Search for the cell housing the specified text and yield its (x, y) center coordinate. 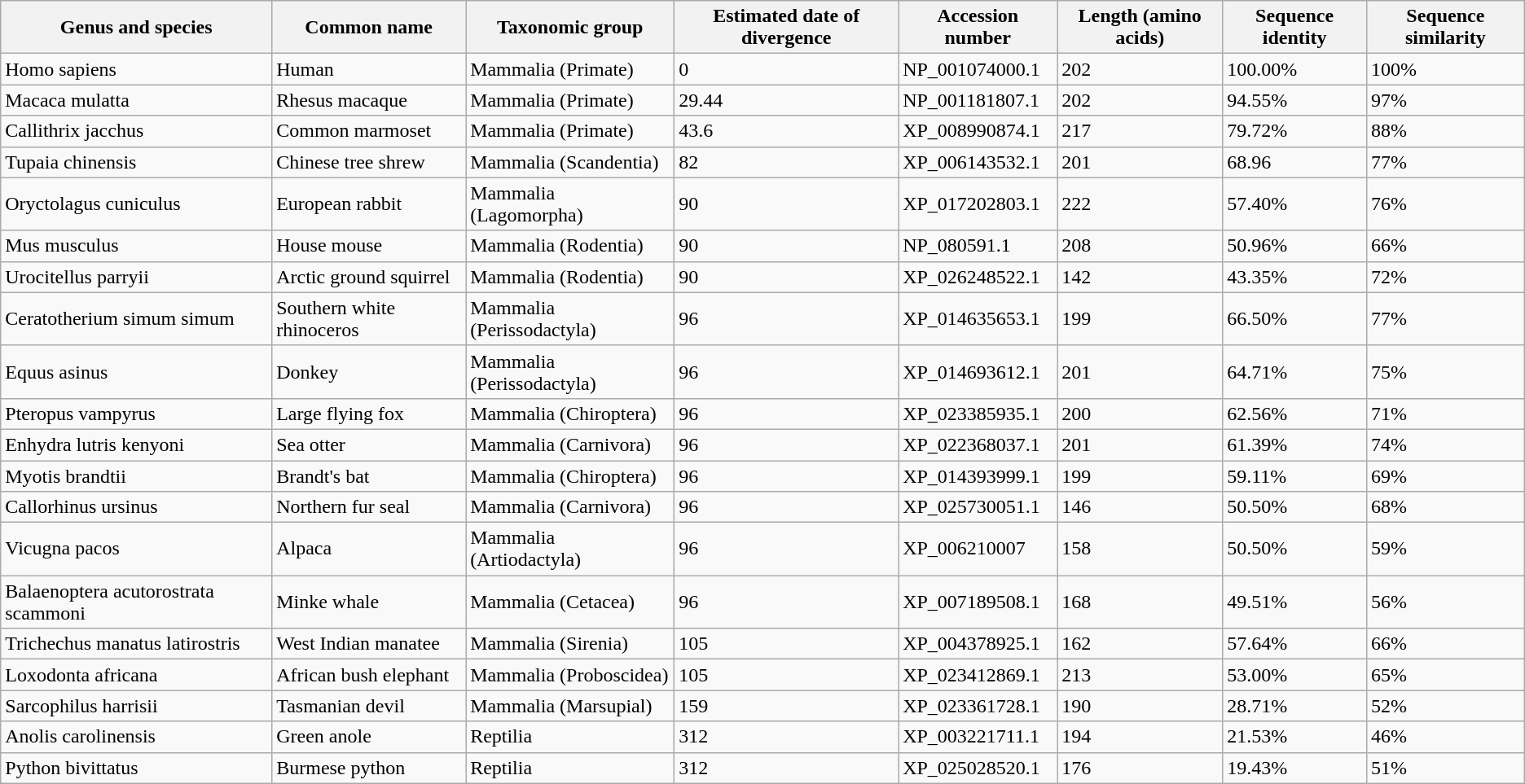
Length (amino acids) (1140, 28)
African bush elephant (369, 675)
Arctic ground squirrel (369, 277)
194 (1140, 737)
Mammalia (Proboscidea) (570, 675)
XP_022368037.1 (978, 445)
50.96% (1295, 246)
100% (1445, 69)
Urocitellus parryii (137, 277)
Accession number (978, 28)
Myotis brandtii (137, 476)
Alpaca (369, 549)
Tasmanian devil (369, 706)
Taxonomic group (570, 28)
71% (1445, 414)
European rabbit (369, 204)
19.43% (1295, 768)
62.56% (1295, 414)
XP_017202803.1 (978, 204)
46% (1445, 737)
XP_007189508.1 (978, 602)
Macaca mulatta (137, 100)
XP_026248522.1 (978, 277)
Mammalia (Scandentia) (570, 162)
64.71% (1295, 371)
68.96 (1295, 162)
Common name (369, 28)
168 (1140, 602)
Balaenoptera acutorostrata scammoni (137, 602)
Chinese tree shrew (369, 162)
Trichechus manatus latirostris (137, 644)
57.64% (1295, 644)
XP_006143532.1 (978, 162)
217 (1140, 131)
100.00% (1295, 69)
158 (1140, 549)
Common marmoset (369, 131)
Sea otter (369, 445)
49.51% (1295, 602)
Northern fur seal (369, 507)
XP_014693612.1 (978, 371)
Pteropus vampyrus (137, 414)
Mammalia (Cetacea) (570, 602)
56% (1445, 602)
NP_001074000.1 (978, 69)
43.6 (787, 131)
Ceratotherium simum simum (137, 319)
Sarcophilus harrisii (137, 706)
52% (1445, 706)
88% (1445, 131)
82 (787, 162)
XP_006210007 (978, 549)
59.11% (1295, 476)
Loxodonta africana (137, 675)
XP_014635653.1 (978, 319)
66.50% (1295, 319)
Mammalia (Lagomorpha) (570, 204)
97% (1445, 100)
Enhydra lutris kenyoni (137, 445)
69% (1445, 476)
142 (1140, 277)
Southern white rhinoceros (369, 319)
208 (1140, 246)
Tupaia chinensis (137, 162)
Vicugna pacos (137, 549)
68% (1445, 507)
94.55% (1295, 100)
51% (1445, 768)
61.39% (1295, 445)
146 (1140, 507)
Mus musculus (137, 246)
West Indian manatee (369, 644)
XP_014393999.1 (978, 476)
Brandt's bat (369, 476)
Sequence similarity (1445, 28)
Oryctolagus cuniculus (137, 204)
159 (787, 706)
57.40% (1295, 204)
Anolis carolinensis (137, 737)
Mammalia (Marsupial) (570, 706)
Callithrix jacchus (137, 131)
21.53% (1295, 737)
76% (1445, 204)
XP_008990874.1 (978, 131)
53.00% (1295, 675)
43.35% (1295, 277)
XP_023412869.1 (978, 675)
XP_023385935.1 (978, 414)
213 (1140, 675)
XP_025730051.1 (978, 507)
Estimated date of divergence (787, 28)
Burmese python (369, 768)
House mouse (369, 246)
29.44 (787, 100)
XP_025028520.1 (978, 768)
Donkey (369, 371)
200 (1140, 414)
Green anole (369, 737)
Sequence identity (1295, 28)
Callorhinus ursinus (137, 507)
NP_001181807.1 (978, 100)
190 (1140, 706)
XP_023361728.1 (978, 706)
Python bivittatus (137, 768)
0 (787, 69)
72% (1445, 277)
Minke whale (369, 602)
NP_080591.1 (978, 246)
Homo sapiens (137, 69)
65% (1445, 675)
Genus and species (137, 28)
Equus asinus (137, 371)
79.72% (1295, 131)
28.71% (1295, 706)
Mammalia (Artiodactyla) (570, 549)
75% (1445, 371)
176 (1140, 768)
222 (1140, 204)
XP_003221711.1 (978, 737)
Large flying fox (369, 414)
Human (369, 69)
59% (1445, 549)
XP_004378925.1 (978, 644)
Rhesus macaque (369, 100)
Mammalia (Sirenia) (570, 644)
74% (1445, 445)
162 (1140, 644)
